Search for the cell housing the specified text and yield its [x, y] center coordinate. 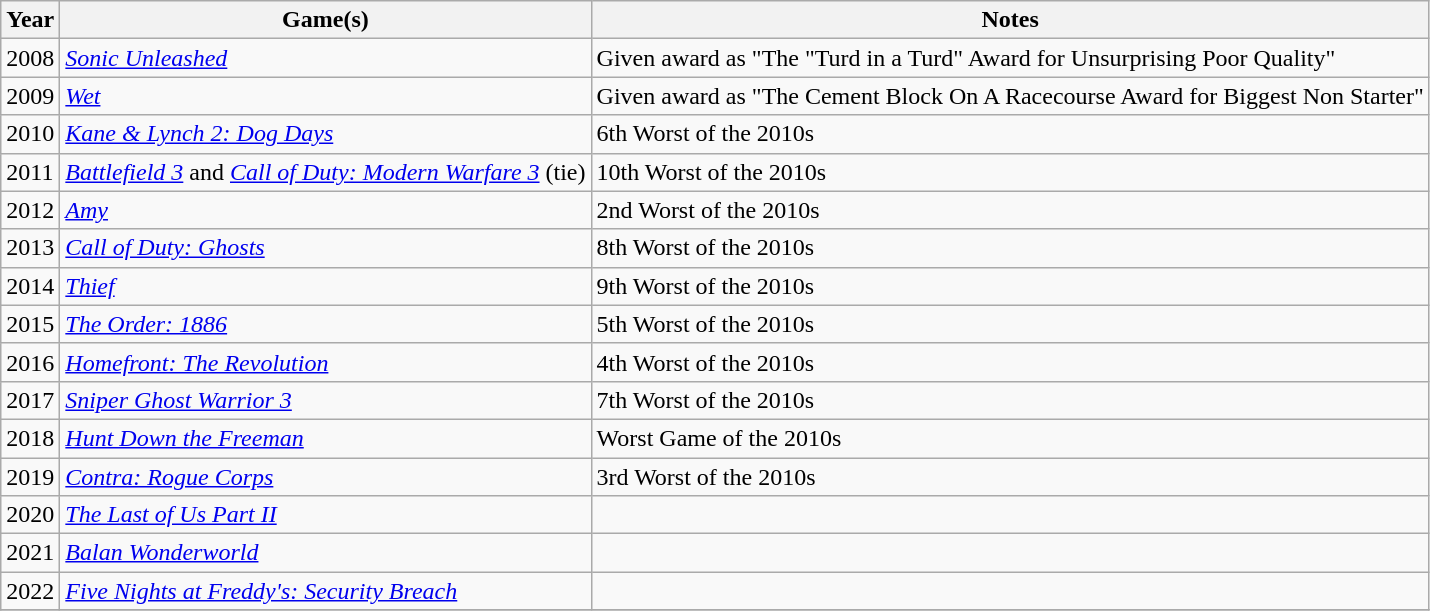
2009 [30, 96]
Sniper Ghost Warrior 3 [326, 400]
10th Worst of the 2010s [1010, 172]
2017 [30, 400]
5th Worst of the 2010s [1010, 324]
7th Worst of the 2010s [1010, 400]
Sonic Unleashed [326, 58]
Given award as "The "Turd in a Turd" Award for Unsurprising Poor Quality" [1010, 58]
The Order: 1886 [326, 324]
Thief [326, 286]
2016 [30, 362]
3rd Worst of the 2010s [1010, 477]
Contra: Rogue Corps [326, 477]
2012 [30, 210]
2014 [30, 286]
9th Worst of the 2010s [1010, 286]
6th Worst of the 2010s [1010, 134]
Battlefield 3 and Call of Duty: Modern Warfare 3 (tie) [326, 172]
The Last of Us Part II [326, 515]
2020 [30, 515]
2015 [30, 324]
Year [30, 20]
Given award as "The Cement Block On A Racecourse Award for Biggest Non Starter" [1010, 96]
Wet [326, 96]
Call of Duty: Ghosts [326, 248]
Kane & Lynch 2: Dog Days [326, 134]
2013 [30, 248]
2018 [30, 438]
2022 [30, 591]
Amy [326, 210]
2019 [30, 477]
2021 [30, 553]
4th Worst of the 2010s [1010, 362]
Homefront: The Revolution [326, 362]
2nd Worst of the 2010s [1010, 210]
2011 [30, 172]
Worst Game of the 2010s [1010, 438]
Hunt Down the Freeman [326, 438]
2008 [30, 58]
Five Nights at Freddy's: Security Breach [326, 591]
Balan Wonderworld [326, 553]
8th Worst of the 2010s [1010, 248]
Notes [1010, 20]
Game(s) [326, 20]
2010 [30, 134]
